Provide the [x, y] coordinate of the cell's center where the given text is located.  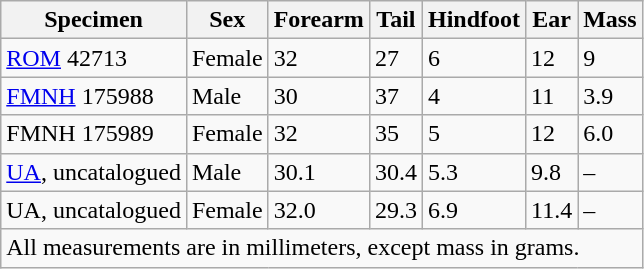
Sex [227, 20]
ROM 42713 [94, 58]
32.0 [318, 210]
27 [396, 58]
30.1 [318, 172]
FMNH 175989 [94, 134]
Forearm [318, 20]
30 [318, 96]
35 [396, 134]
37 [396, 96]
Mass [610, 20]
9 [610, 58]
All measurements are in millimeters, except mass in grams. [322, 248]
FMNH 175988 [94, 96]
6.9 [474, 210]
11.4 [552, 210]
30.4 [396, 172]
6.0 [610, 134]
Ear [552, 20]
Specimen [94, 20]
5 [474, 134]
5.3 [474, 172]
Hindfoot [474, 20]
29.3 [396, 210]
4 [474, 96]
6 [474, 58]
9.8 [552, 172]
3.9 [610, 96]
Tail [396, 20]
11 [552, 96]
